Provide the (X, Y) coordinate of the cell's center where the given text is located.  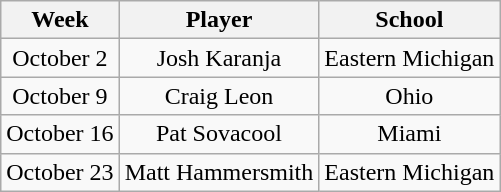
School (410, 20)
October 16 (60, 134)
Matt Hammersmith (219, 172)
Josh Karanja (219, 58)
Player (219, 20)
Craig Leon (219, 96)
Pat Sovacool (219, 134)
October 2 (60, 58)
October 9 (60, 96)
Ohio (410, 96)
Miami (410, 134)
Week (60, 20)
October 23 (60, 172)
